Scan for the cell matching the given text and deliver its (x, y) coordinate at center. 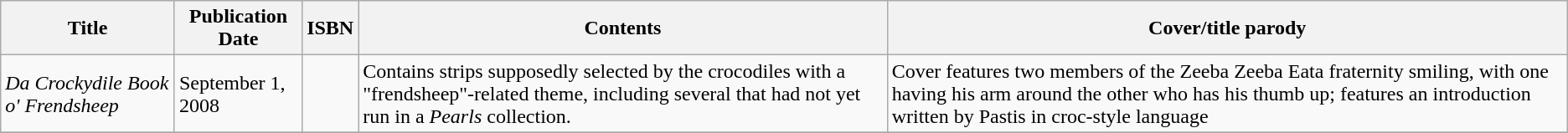
ISBN (330, 28)
Cover/title parody (1227, 28)
Da Crockydile Book o' Frendsheep (88, 94)
September 1, 2008 (238, 94)
Publication Date (238, 28)
Title (88, 28)
Contents (623, 28)
